From the cell containing the given text, extract its center point as [x, y] coordinate. 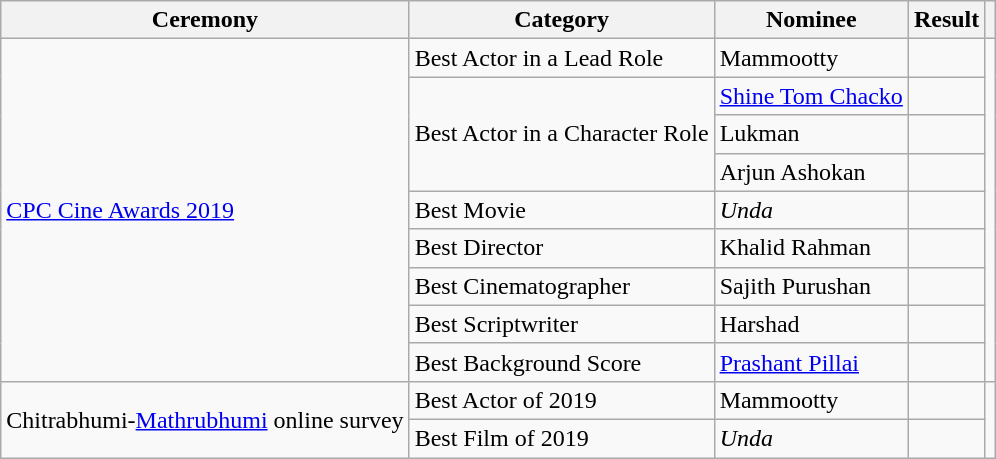
Best Scriptwriter [562, 324]
Chitrabhumi-Mathrubhumi online survey [205, 419]
Prashant Pillai [811, 362]
Best Director [562, 248]
Arjun Ashokan [811, 172]
Best Background Score [562, 362]
Best Movie [562, 210]
Nominee [811, 20]
Best Film of 2019 [562, 438]
Ceremony [205, 20]
Category [562, 20]
Best Actor in a Lead Role [562, 58]
Best Cinematographer [562, 286]
Best Actor in a Character Role [562, 134]
Sajith Purushan [811, 286]
Best Actor of 2019 [562, 400]
Result [946, 20]
CPC Cine Awards 2019 [205, 210]
Shine Tom Chacko [811, 96]
Khalid Rahman [811, 248]
Harshad [811, 324]
Lukman [811, 134]
